Find where the given text appears and provide that cell's center as [x, y] coordinate. 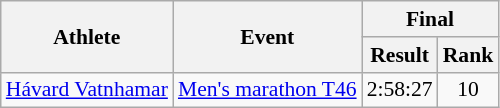
10 [468, 90]
Athlete [87, 36]
Hávard Vatnhamar [87, 90]
Final [430, 19]
2:58:27 [400, 90]
Rank [468, 55]
Men's marathon T46 [268, 90]
Result [400, 55]
Event [268, 36]
